Search for the cell housing the specified text and yield its [X, Y] center coordinate. 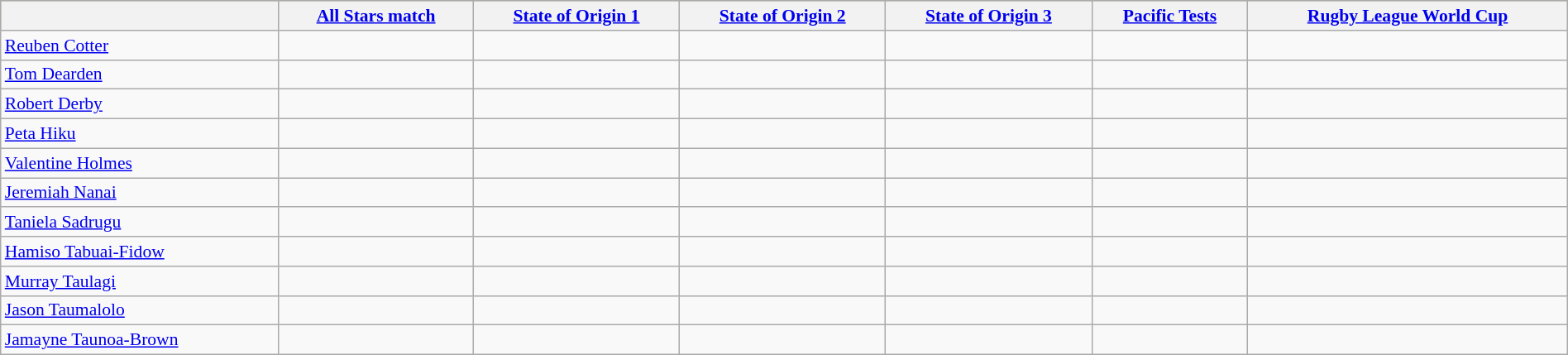
Pacific Tests [1169, 16]
Valentine Holmes [140, 163]
State of Origin 3 [989, 16]
State of Origin 1 [576, 16]
Jeremiah Nanai [140, 193]
Rugby League World Cup [1408, 16]
Jason Taumalolo [140, 310]
State of Origin 2 [782, 16]
Hamiso Tabuai-Fidow [140, 252]
Jamayne Taunoa-Brown [140, 340]
Robert Derby [140, 104]
Taniela Sadrugu [140, 223]
Tom Dearden [140, 74]
All Stars match [376, 16]
Reuben Cotter [140, 46]
Murray Taulagi [140, 281]
Peta Hiku [140, 134]
